Find where the given text appears and provide that cell's center as (x, y) coordinate. 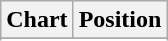
Position (120, 20)
Chart (37, 20)
